For the text-containing cell, return its midpoint in [x, y] coordinate format. 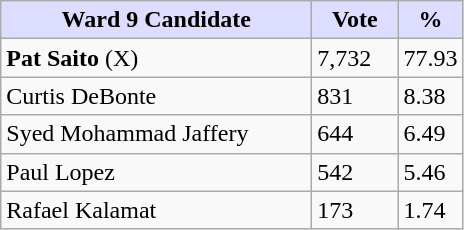
Vote [355, 20]
Pat Saito (X) [156, 58]
831 [355, 96]
6.49 [430, 134]
173 [355, 210]
Rafael Kalamat [156, 210]
542 [355, 172]
Paul Lopez [156, 172]
644 [355, 134]
1.74 [430, 210]
% [430, 20]
Ward 9 Candidate [156, 20]
8.38 [430, 96]
77.93 [430, 58]
Syed Mohammad Jaffery [156, 134]
Curtis DeBonte [156, 96]
7,732 [355, 58]
5.46 [430, 172]
